Locate the cell with the specified text and output its (x, y) center coordinate. 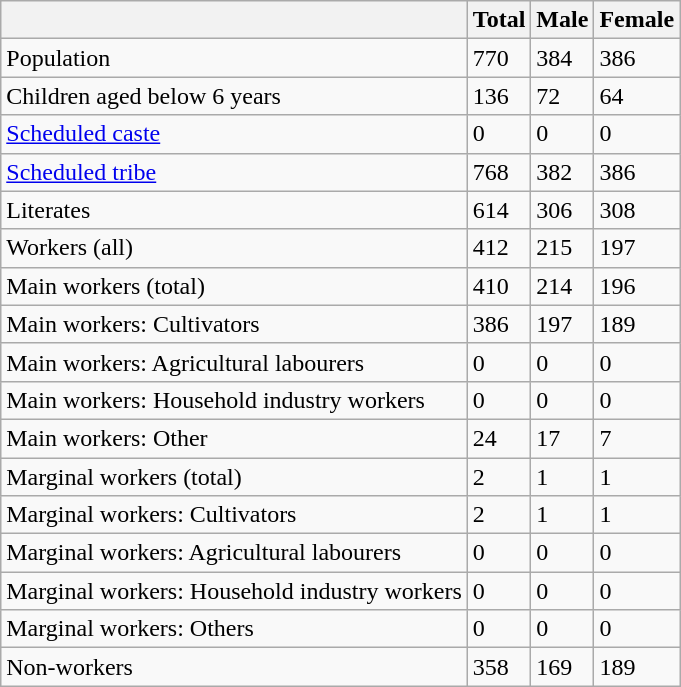
770 (499, 58)
Marginal workers: Agricultural labourers (234, 553)
Marginal workers: Cultivators (234, 515)
Non-workers (234, 667)
Scheduled caste (234, 134)
412 (499, 248)
768 (499, 172)
72 (562, 96)
Total (499, 20)
410 (499, 286)
Literates (234, 210)
Scheduled tribe (234, 172)
Main workers: Household industry workers (234, 400)
Marginal workers (total) (234, 477)
384 (562, 58)
308 (637, 210)
Marginal workers: Others (234, 629)
7 (637, 438)
215 (562, 248)
Main workers: Other (234, 438)
Marginal workers: Household industry workers (234, 591)
Main workers: Cultivators (234, 324)
Population (234, 58)
Workers (all) (234, 248)
136 (499, 96)
Female (637, 20)
17 (562, 438)
Children aged below 6 years (234, 96)
169 (562, 667)
214 (562, 286)
358 (499, 667)
Main workers: Agricultural labourers (234, 362)
Main workers (total) (234, 286)
Male (562, 20)
614 (499, 210)
196 (637, 286)
306 (562, 210)
64 (637, 96)
382 (562, 172)
24 (499, 438)
